For the text-containing cell, return its midpoint in [x, y] coordinate format. 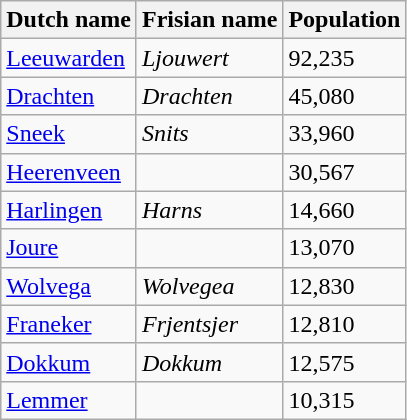
Heerenveen [69, 172]
Frisian name [209, 20]
Harns [209, 210]
Wolvegea [209, 286]
Ljouwert [209, 58]
14,660 [344, 210]
Snits [209, 134]
13,070 [344, 248]
Population [344, 20]
12,575 [344, 362]
Frjentsjer [209, 324]
Leeuwarden [69, 58]
Wolvega [69, 286]
45,080 [344, 96]
30,567 [344, 172]
Harlingen [69, 210]
Dutch name [69, 20]
12,830 [344, 286]
Sneek [69, 134]
Lemmer [69, 400]
12,810 [344, 324]
92,235 [344, 58]
Franeker [69, 324]
10,315 [344, 400]
33,960 [344, 134]
Joure [69, 248]
